Scan for the cell matching the given text and deliver its (X, Y) coordinate at center. 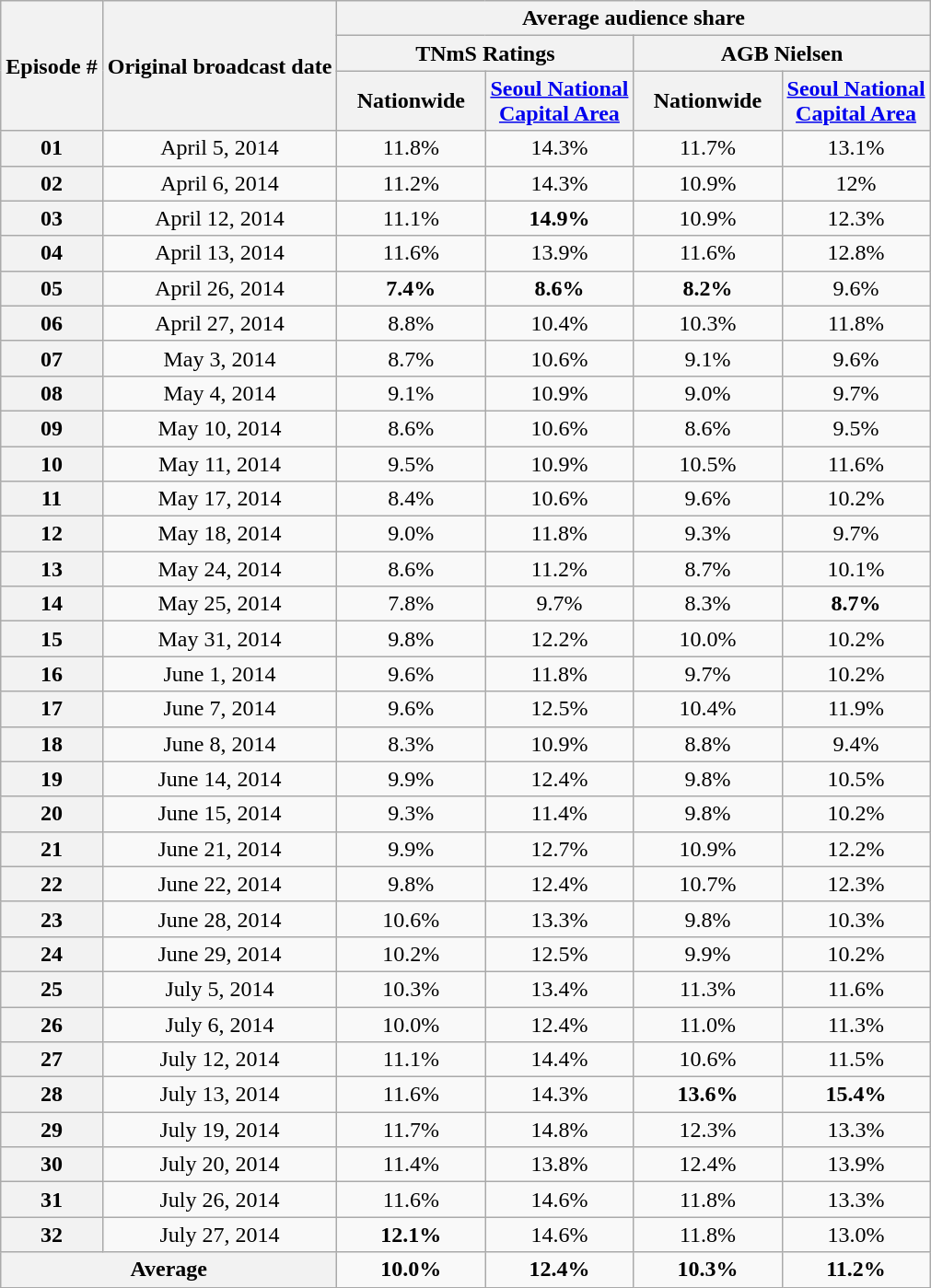
08 (52, 393)
11.5% (856, 1060)
13 (52, 569)
30 (52, 1165)
June 7, 2014 (219, 709)
TNmS Ratings (485, 53)
9.4% (856, 744)
June 14, 2014 (219, 779)
06 (52, 323)
Average (169, 1270)
May 11, 2014 (219, 463)
28 (52, 1095)
12.8% (856, 253)
July 13, 2014 (219, 1095)
July 5, 2014 (219, 989)
15 (52, 639)
04 (52, 253)
May 18, 2014 (219, 534)
7.4% (411, 288)
June 15, 2014 (219, 814)
June 8, 2014 (219, 744)
April 27, 2014 (219, 323)
20 (52, 814)
12% (856, 183)
April 5, 2014 (219, 148)
27 (52, 1060)
July 26, 2014 (219, 1200)
18 (52, 744)
AGB Nielsen (782, 53)
July 12, 2014 (219, 1060)
May 3, 2014 (219, 358)
13.1% (856, 148)
12.7% (560, 849)
25 (52, 989)
10.1% (856, 569)
Average audience share (634, 18)
02 (52, 183)
May 17, 2014 (219, 499)
May 25, 2014 (219, 604)
May 24, 2014 (219, 569)
June 21, 2014 (219, 849)
May 4, 2014 (219, 393)
22 (52, 884)
8.2% (707, 288)
May 31, 2014 (219, 639)
July 6, 2014 (219, 1025)
11 (52, 499)
April 26, 2014 (219, 288)
10.7% (707, 884)
09 (52, 428)
13.4% (560, 989)
12 (52, 534)
July 27, 2014 (219, 1235)
29 (52, 1130)
13.0% (856, 1235)
01 (52, 148)
April 12, 2014 (219, 218)
12.1% (411, 1235)
17 (52, 709)
June 22, 2014 (219, 884)
June 29, 2014 (219, 954)
14.9% (560, 218)
Original broadcast date (219, 66)
April 13, 2014 (219, 253)
19 (52, 779)
05 (52, 288)
15.4% (856, 1095)
7.8% (411, 604)
April 6, 2014 (219, 183)
June 1, 2014 (219, 674)
14 (52, 604)
31 (52, 1200)
May 10, 2014 (219, 428)
24 (52, 954)
July 20, 2014 (219, 1165)
13.6% (707, 1095)
07 (52, 358)
03 (52, 218)
8.4% (411, 499)
Episode # (52, 66)
July 19, 2014 (219, 1130)
11.0% (707, 1025)
14.4% (560, 1060)
16 (52, 674)
June 28, 2014 (219, 919)
23 (52, 919)
32 (52, 1235)
14.8% (560, 1130)
13.8% (560, 1165)
21 (52, 849)
26 (52, 1025)
11.9% (856, 709)
10 (52, 463)
